Capture the cell that displays the provided text and extract its (X, Y) central coordinate. 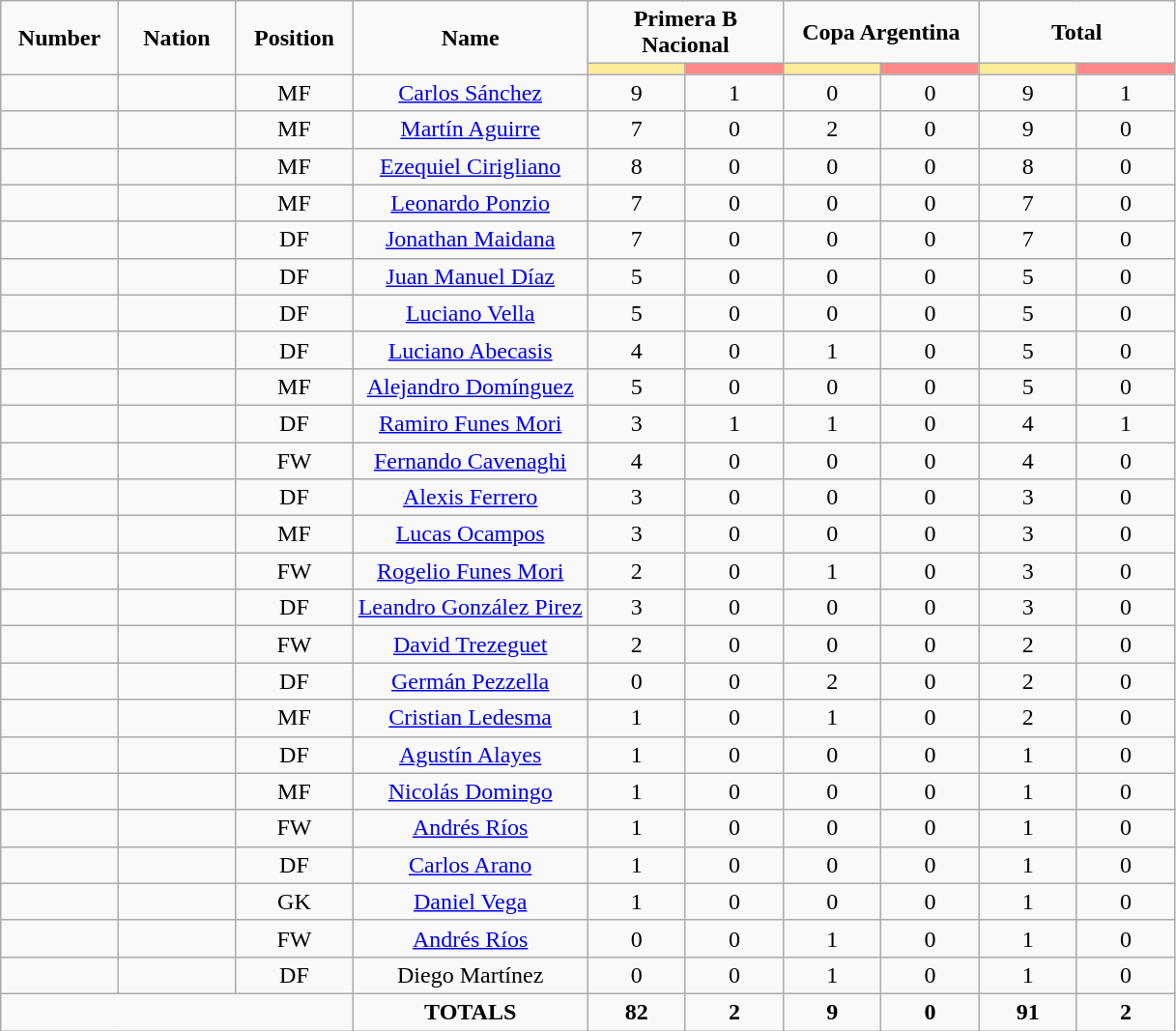
David Trezeguet (470, 644)
Primera B Nacional (685, 33)
Leandro González Pirez (470, 608)
TOTALS (470, 1012)
Carlos Sánchez (470, 93)
Leonardo Ponzio (470, 203)
Daniel Vega (470, 902)
Luciano Vella (470, 313)
82 (636, 1012)
Number (60, 38)
Copa Argentina (881, 33)
Juan Manuel Díaz (470, 276)
Ezequiel Cirigliano (470, 166)
Rogelio Funes Mori (470, 571)
Total (1076, 33)
Jonathan Maidana (470, 240)
Name (470, 38)
Alejandro Domínguez (470, 387)
Luciano Abecasis (470, 350)
Ramiro Funes Mori (470, 423)
Diego Martínez (470, 975)
Alexis Ferrero (470, 498)
Cristian Ledesma (470, 718)
91 (1028, 1012)
Position (294, 38)
Agustín Alayes (470, 755)
Carlos Arano (470, 865)
Lucas Ocampos (470, 534)
GK (294, 902)
Nicolás Domingo (470, 791)
Nation (176, 38)
Martín Aguirre (470, 129)
Fernando Cavenaghi (470, 461)
Germán Pezzella (470, 681)
